Output the (X, Y) coordinate of the center of the cell containing the given text.  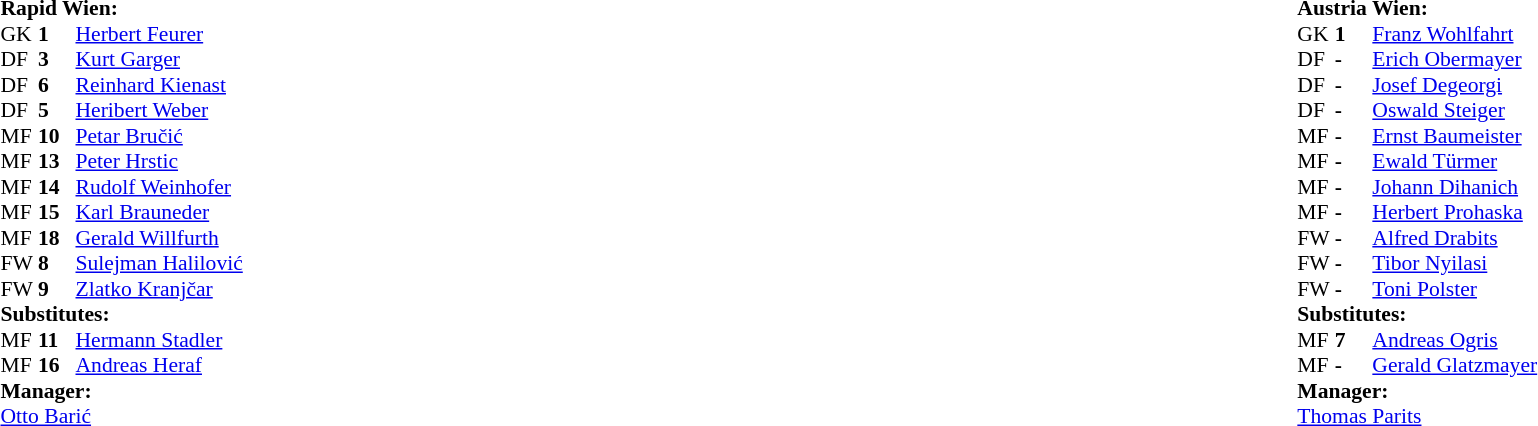
11 (57, 340)
Sulejman Halilović (160, 263)
3 (57, 59)
14 (57, 187)
15 (57, 213)
Kurt Garger (160, 59)
Peter Hrstic (160, 161)
Reinhard Kienast (160, 85)
Franz Wohlfahrt (1454, 34)
18 (57, 238)
Josef Degeorgi (1454, 85)
Heribert Weber (160, 111)
13 (57, 161)
5 (57, 111)
Toni Polster (1454, 289)
Hermann Stadler (160, 340)
16 (57, 365)
Karl Brauneder (160, 213)
7 (1354, 340)
Ernst Baumeister (1454, 136)
Zlatko Kranjčar (160, 289)
Gerald Willfurth (160, 238)
Herbert Feurer (160, 34)
Tibor Nyilasi (1454, 263)
Oswald Steiger (1454, 111)
Petar Bručić (160, 136)
6 (57, 85)
Rudolf Weinhofer (160, 187)
Gerald Glatzmayer (1454, 365)
Andreas Heraf (160, 365)
9 (57, 289)
10 (57, 136)
Erich Obermayer (1454, 59)
Ewald Türmer (1454, 161)
8 (57, 263)
Herbert Prohaska (1454, 213)
Johann Dihanich (1454, 187)
Alfred Drabits (1454, 238)
Andreas Ogris (1454, 340)
